Return [X, Y] of the center of cell containing provided text 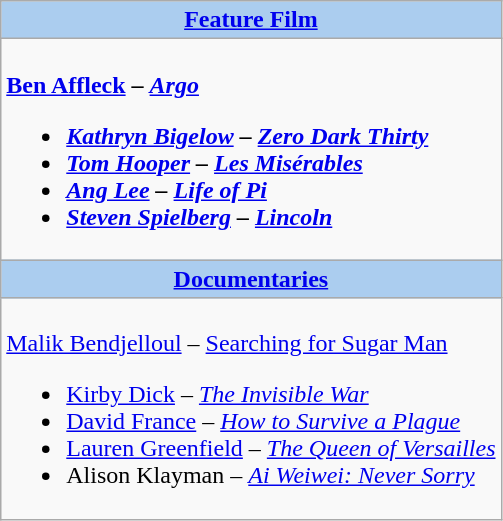
Ben Affleck – ArgoKathryn Bigelow – Zero Dark ThirtyTom Hooper – Les MisérablesAng Lee – Life of PiSteven Spielberg – Lincoln [251, 150]
Feature Film [251, 20]
Documentaries [251, 279]
